Pinpoint the cell where the given text exists, returning its (x, y) midpoint coordinate. 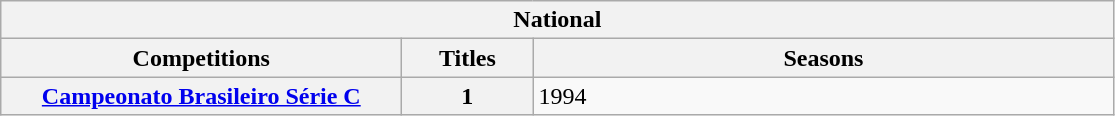
Campeonato Brasileiro Série C (202, 96)
Titles (468, 58)
Seasons (824, 58)
1994 (824, 96)
National (558, 20)
1 (468, 96)
Competitions (202, 58)
